Pinpoint the cell where the given text exists, returning its (x, y) midpoint coordinate. 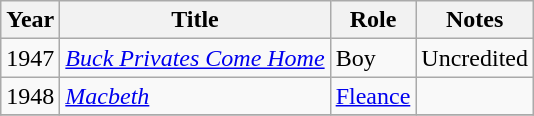
1948 (30, 96)
Role (373, 20)
Title (195, 20)
Fleance (373, 96)
Uncredited (475, 58)
Year (30, 20)
Macbeth (195, 96)
Buck Privates Come Home (195, 58)
Boy (373, 58)
1947 (30, 58)
Notes (475, 20)
